For the text-containing cell, return its midpoint in (x, y) coordinate format. 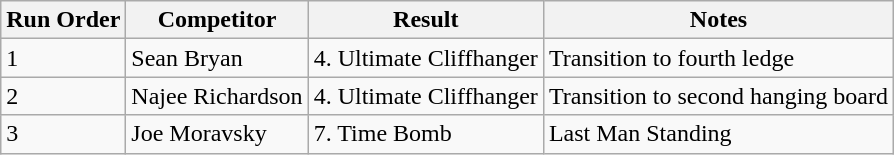
2 (64, 96)
Joe Moravsky (217, 134)
Najee Richardson (217, 96)
3 (64, 134)
Run Order (64, 20)
7. Time Bomb (426, 134)
Notes (718, 20)
Result (426, 20)
Transition to fourth ledge (718, 58)
Sean Bryan (217, 58)
Transition to second hanging board (718, 96)
Competitor (217, 20)
1 (64, 58)
Last Man Standing (718, 134)
